Return [X, Y] of the center of cell containing provided text 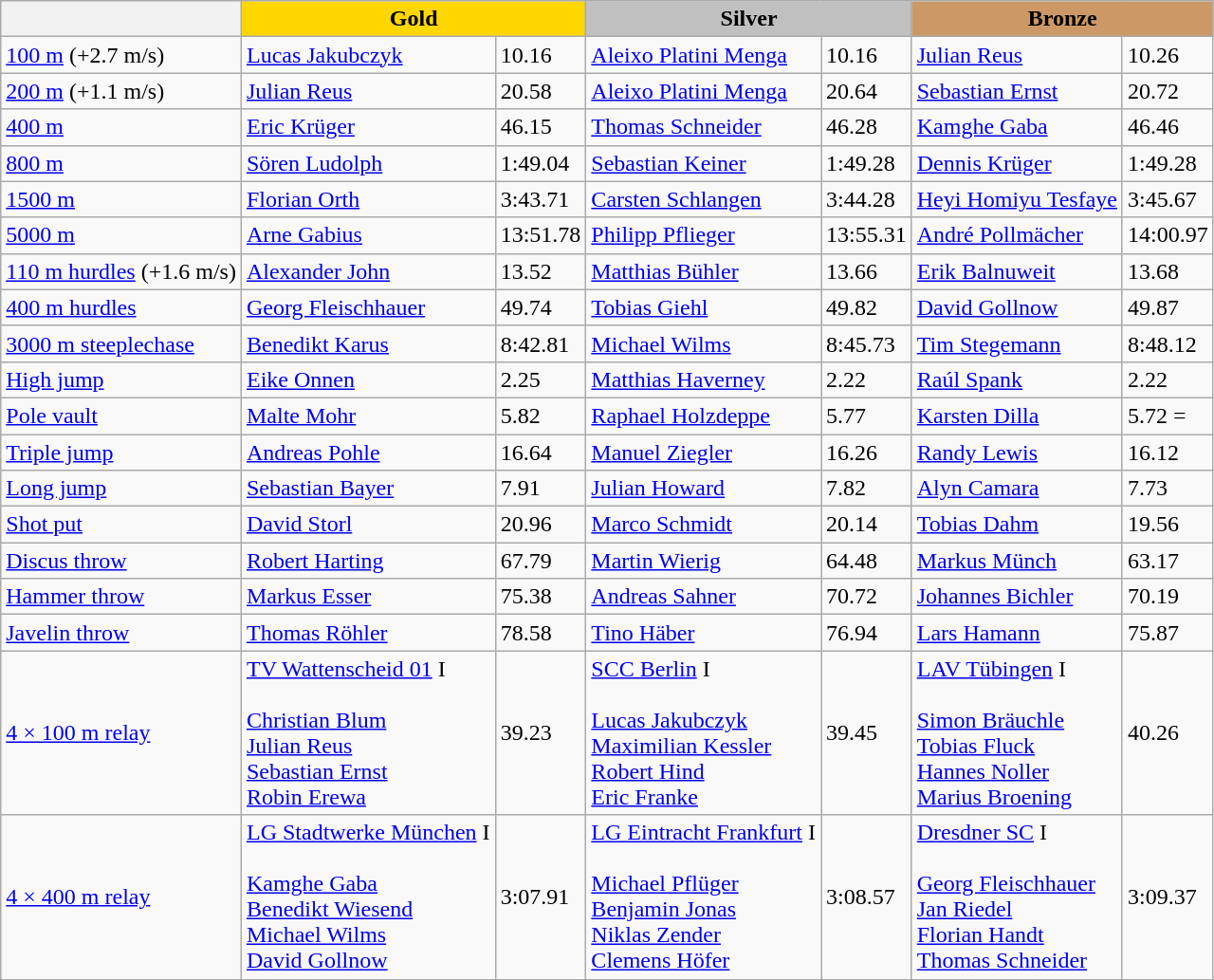
Andreas Sahner [704, 597]
Carsten Schlangen [704, 199]
13.66 [867, 271]
8:45.73 [867, 343]
20.72 [1168, 91]
20.14 [867, 525]
Raúl Spank [1017, 379]
14:00.97 [1168, 235]
75.38 [541, 597]
110 m hurdles (+1.6 m/s) [121, 271]
Benedikt Karus [368, 343]
Johannes Bichler [1017, 597]
7.73 [1168, 489]
75.87 [1168, 633]
1:49.04 [541, 163]
13.68 [1168, 271]
Lucas Jakubczyk [368, 55]
63.17 [1168, 561]
7.82 [867, 489]
13.52 [541, 271]
Sebastian Ernst [1017, 91]
5000 m [121, 235]
Silver [749, 19]
Sören Ludolph [368, 163]
3:44.28 [867, 199]
Matthias Bühler [704, 271]
David Storl [368, 525]
5.72 = [1168, 416]
Andreas Pohle [368, 453]
46.28 [867, 127]
Raphael Holzdeppe [704, 416]
Sebastian Keiner [704, 163]
Bronze [1062, 19]
7.91 [541, 489]
Thomas Röhler [368, 633]
8:48.12 [1168, 343]
5.77 [867, 416]
46.46 [1168, 127]
Erik Balnuweit [1017, 271]
Alexander John [368, 271]
70.72 [867, 597]
André Pollmächer [1017, 235]
400 m hurdles [121, 307]
20.64 [867, 91]
Discus throw [121, 561]
SCC Berlin I Lucas Jakubczyk Maximilian Kessler Robert Hind Eric Franke [704, 732]
400 m [121, 127]
3:08.57 [867, 897]
Matthias Haverney [704, 379]
4 × 400 m relay [121, 897]
Manuel Ziegler [704, 453]
Tino Häber [704, 633]
LG Eintracht Frankfurt I Michael Pflüger Benjamin Jonas Niklas Zender Clemens Höfer [704, 897]
LG Stadtwerke München I Kamghe Gaba Benedikt Wiesend Michael Wilms David Gollnow [368, 897]
64.48 [867, 561]
100 m (+2.7 m/s) [121, 55]
High jump [121, 379]
5.82 [541, 416]
Pole vault [121, 416]
Sebastian Bayer [368, 489]
3:43.71 [541, 199]
Gold [414, 19]
Arne Gabius [368, 235]
Tim Stegemann [1017, 343]
Javelin throw [121, 633]
Marco Schmidt [704, 525]
3:45.67 [1168, 199]
49.82 [867, 307]
Karsten Dilla [1017, 416]
800 m [121, 163]
10.26 [1168, 55]
16.26 [867, 453]
Heyi Homiyu Tesfaye [1017, 199]
49.87 [1168, 307]
49.74 [541, 307]
Robert Harting [368, 561]
20.58 [541, 91]
67.79 [541, 561]
Eric Krüger [368, 127]
76.94 [867, 633]
Markus Münch [1017, 561]
Kamghe Gaba [1017, 127]
39.45 [867, 732]
200 m (+1.1 m/s) [121, 91]
8:42.81 [541, 343]
70.19 [1168, 597]
Georg Fleischhauer [368, 307]
Shot put [121, 525]
Tobias Dahm [1017, 525]
Hammer throw [121, 597]
Long jump [121, 489]
Alyn Camara [1017, 489]
20.96 [541, 525]
Lars Hamann [1017, 633]
Markus Esser [368, 597]
78.58 [541, 633]
Julian Howard [704, 489]
TV Wattenscheid 01 I Christian Blum Julian Reus Sebastian Ernst Robin Erewa [368, 732]
2.25 [541, 379]
Dresdner SC I Georg Fleischhauer Jan Riedel Florian Handt Thomas Schneider [1017, 897]
Michael Wilms [704, 343]
Dennis Krüger [1017, 163]
Philipp Pflieger [704, 235]
Thomas Schneider [704, 127]
Eike Onnen [368, 379]
Malte Mohr [368, 416]
Tobias Giehl [704, 307]
19.56 [1168, 525]
3:07.91 [541, 897]
Florian Orth [368, 199]
39.23 [541, 732]
3000 m steeplechase [121, 343]
1500 m [121, 199]
16.64 [541, 453]
Triple jump [121, 453]
4 × 100 m relay [121, 732]
46.15 [541, 127]
40.26 [1168, 732]
David Gollnow [1017, 307]
Martin Wierig [704, 561]
3:09.37 [1168, 897]
13:51.78 [541, 235]
LAV Tübingen I Simon Bräuchle Tobias Fluck Hannes Noller Marius Broening [1017, 732]
13:55.31 [867, 235]
16.12 [1168, 453]
Randy Lewis [1017, 453]
